Find where the given text appears and provide that cell's center as [x, y] coordinate. 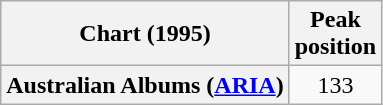
Peakposition [335, 34]
Chart (1995) [145, 34]
Australian Albums (ARIA) [145, 85]
133 [335, 85]
